Identify which cell holds the provided text, then report its (x, y) central coordinate. 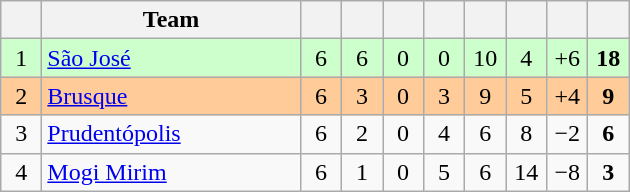
10 (486, 58)
Team (172, 20)
−8 (568, 172)
Mogi Mirim (172, 172)
18 (608, 58)
São José (172, 58)
−2 (568, 134)
8 (526, 134)
Prudentópolis (172, 134)
Brusque (172, 96)
+4 (568, 96)
14 (526, 172)
+6 (568, 58)
